Determine the (x, y) coordinate at the center of the cell enclosing the given text.  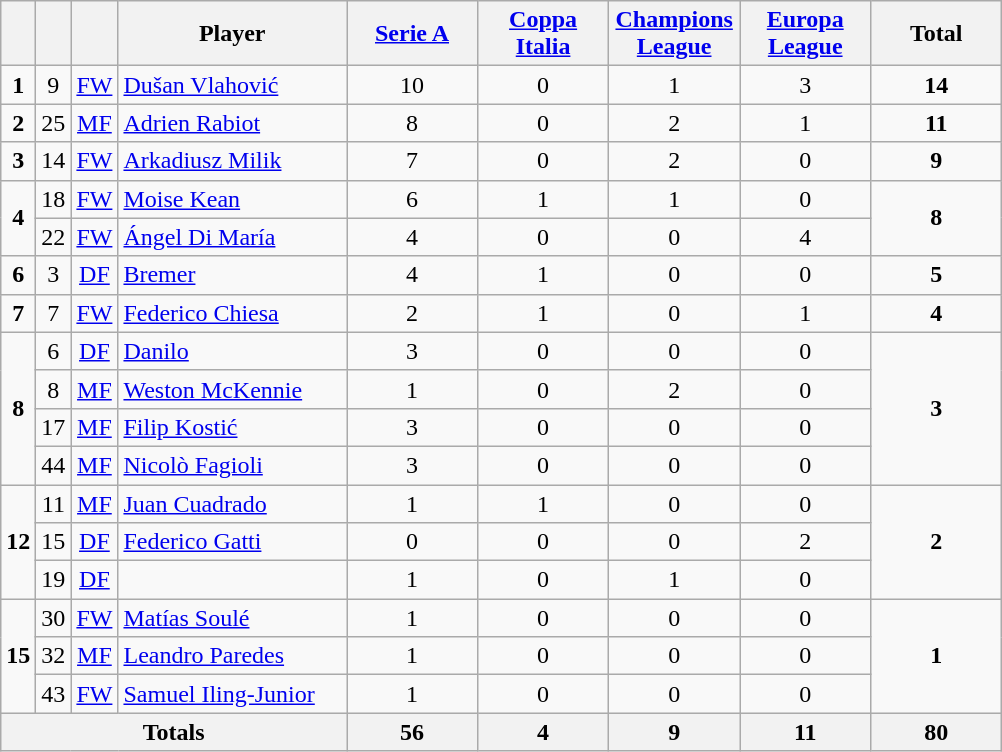
25 (54, 123)
Weston McKennie (232, 389)
Ángel Di María (232, 237)
10 (412, 85)
Juan Cuadrado (232, 503)
18 (54, 199)
Nicolò Fagioli (232, 465)
Danilo (232, 351)
Arkadiusz Milik (232, 161)
Coppa Italia (544, 34)
44 (54, 465)
Samuel Iling-Junior (232, 694)
19 (54, 580)
Filip Kostić (232, 427)
Leandro Paredes (232, 656)
Europa League (806, 34)
5 (936, 275)
Player (232, 34)
56 (412, 732)
12 (18, 541)
22 (54, 237)
Total (936, 34)
Champions League (674, 34)
Moise Kean (232, 199)
43 (54, 694)
30 (54, 618)
Totals (174, 732)
32 (54, 656)
17 (54, 427)
80 (936, 732)
Adrien Rabiot (232, 123)
Matías Soulé (232, 618)
Federico Gatti (232, 542)
Federico Chiesa (232, 313)
Dušan Vlahović (232, 85)
Serie A (412, 34)
Bremer (232, 275)
